Identify which cell holds the provided text, then report its [X, Y] central coordinate. 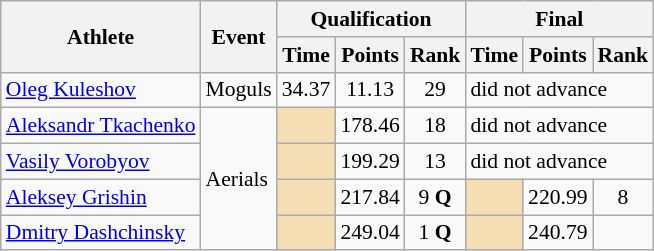
Moguls [239, 90]
Vasily Vorobyov [101, 162]
240.79 [558, 233]
9 Q [436, 197]
Aleksey Grishin [101, 197]
220.99 [558, 197]
Dmitry Dashchinsky [101, 233]
178.46 [370, 126]
29 [436, 90]
217.84 [370, 197]
199.29 [370, 162]
8 [624, 197]
Event [239, 36]
13 [436, 162]
Aerials [239, 179]
249.04 [370, 233]
11.13 [370, 90]
34.37 [306, 90]
Final [559, 19]
Aleksandr Tkachenko [101, 126]
Qualification [372, 19]
Athlete [101, 36]
1 Q [436, 233]
Oleg Kuleshov [101, 90]
18 [436, 126]
